From the cell containing the given text, extract its center point as [x, y] coordinate. 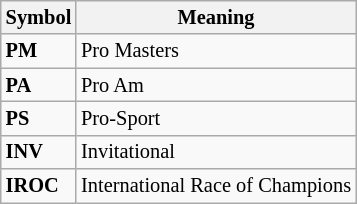
International Race of Champions [216, 186]
Symbol [38, 17]
Pro-Sport [216, 118]
Invitational [216, 152]
Pro Masters [216, 51]
Pro Am [216, 85]
PS [38, 118]
INV [38, 152]
PM [38, 51]
PA [38, 85]
IROC [38, 186]
Meaning [216, 17]
